Pinpoint the cell where the given text exists, returning its [x, y] midpoint coordinate. 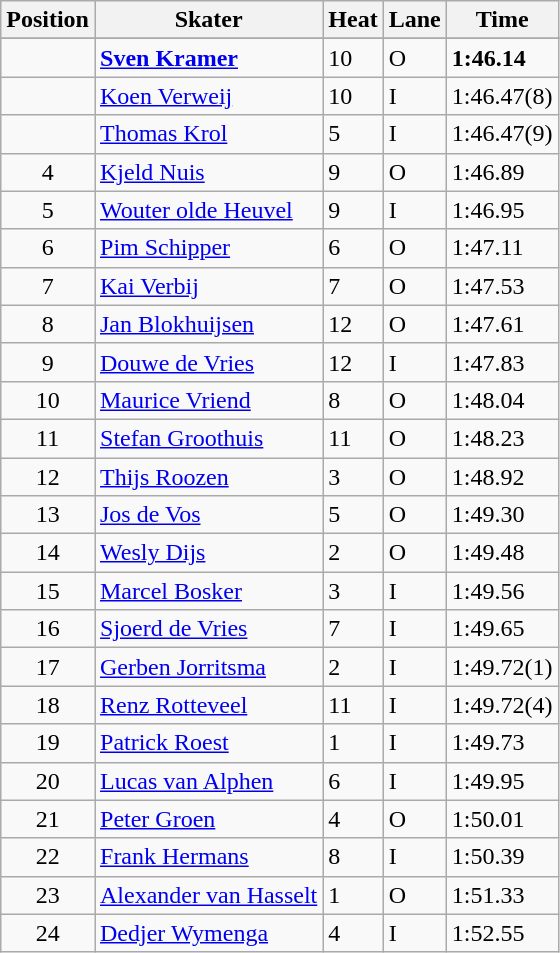
Lane [414, 20]
1:47.61 [502, 324]
1:50.39 [502, 857]
1:48.23 [502, 438]
1:49.30 [502, 515]
Sven Kramer [208, 58]
1:49.95 [502, 781]
1:49.56 [502, 591]
Wesly Dijs [208, 553]
1:46.47(8) [502, 96]
Dedjer Wymenga [208, 933]
1:49.48 [502, 553]
16 [48, 629]
21 [48, 819]
15 [48, 591]
1:49.65 [502, 629]
1:47.53 [502, 286]
14 [48, 553]
Pim Schipper [208, 248]
17 [48, 667]
Heat [353, 20]
Koen Verweij [208, 96]
1:52.55 [502, 933]
1:47.11 [502, 248]
Kai Verbij [208, 286]
Kjeld Nuis [208, 172]
Peter Groen [208, 819]
18 [48, 705]
Thijs Roozen [208, 477]
1:49.72(1) [502, 667]
1:50.01 [502, 819]
1:46.89 [502, 172]
Sjoerd de Vries [208, 629]
19 [48, 743]
1:46.47(9) [502, 134]
Time [502, 20]
Wouter olde Heuvel [208, 210]
1:49.72(4) [502, 705]
Frank Hermans [208, 857]
Alexander van Hasselt [208, 895]
1:48.92 [502, 477]
Position [48, 20]
Thomas Krol [208, 134]
1:46.95 [502, 210]
Skater [208, 20]
Jan Blokhuijsen [208, 324]
23 [48, 895]
Douwe de Vries [208, 362]
20 [48, 781]
Renz Rotteveel [208, 705]
Stefan Groothuis [208, 438]
Maurice Vriend [208, 400]
1:46.14 [502, 58]
1:49.73 [502, 743]
Marcel Bosker [208, 591]
Patrick Roest [208, 743]
1:51.33 [502, 895]
1:48.04 [502, 400]
24 [48, 933]
1:47.83 [502, 362]
22 [48, 857]
Jos de Vos [208, 515]
13 [48, 515]
Lucas van Alphen [208, 781]
Gerben Jorritsma [208, 667]
